Scan for the cell matching the given text and deliver its [X, Y] coordinate at center. 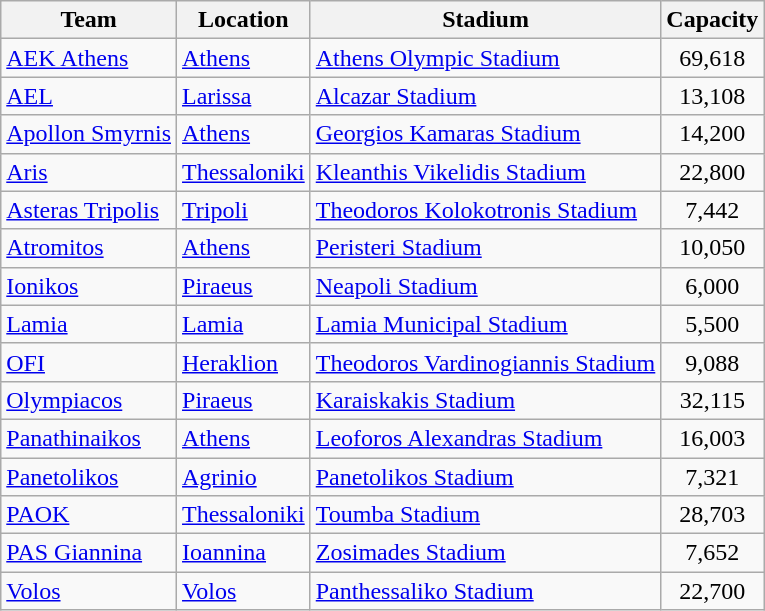
Panathinaikos [89, 438]
Ioannina [244, 553]
Lamia Municipal Stadium [486, 324]
Toumba Stadium [486, 515]
6,000 [712, 286]
5,500 [712, 324]
Larissa [244, 96]
Asteras Tripolis [89, 210]
Olympiacos [89, 400]
28,703 [712, 515]
Capacity [712, 20]
AEL [89, 96]
69,618 [712, 58]
16,003 [712, 438]
Peristeri Stadium [486, 248]
Panetolikos [89, 477]
Panthessaliko Stadium [486, 591]
Neapoli Stadium [486, 286]
Agrinio [244, 477]
Alcazar Stadium [486, 96]
14,200 [712, 134]
PAS Giannina [89, 553]
Stadium [486, 20]
Zosimades Stadium [486, 553]
Athens Olympic Stadium [486, 58]
7,442 [712, 210]
Tripoli [244, 210]
Aris [89, 172]
22,800 [712, 172]
Georgios Kamaras Stadium [486, 134]
Ionikos [89, 286]
7,321 [712, 477]
22,700 [712, 591]
7,652 [712, 553]
Theodoros Kolokotronis Stadium [486, 210]
PAOK [89, 515]
Leoforos Alexandras Stadium [486, 438]
Team [89, 20]
10,050 [712, 248]
Apollon Smyrnis [89, 134]
Atromitos [89, 248]
Kleanthis Vikelidis Stadium [486, 172]
32,115 [712, 400]
Karaiskakis Stadium [486, 400]
9,088 [712, 362]
AEK Athens [89, 58]
Heraklion [244, 362]
13,108 [712, 96]
Theodoros Vardinogiannis Stadium [486, 362]
OFI [89, 362]
Location [244, 20]
Panetolikos Stadium [486, 477]
